Detect which cell encompasses the target text, then output its [X, Y] center coordinate. 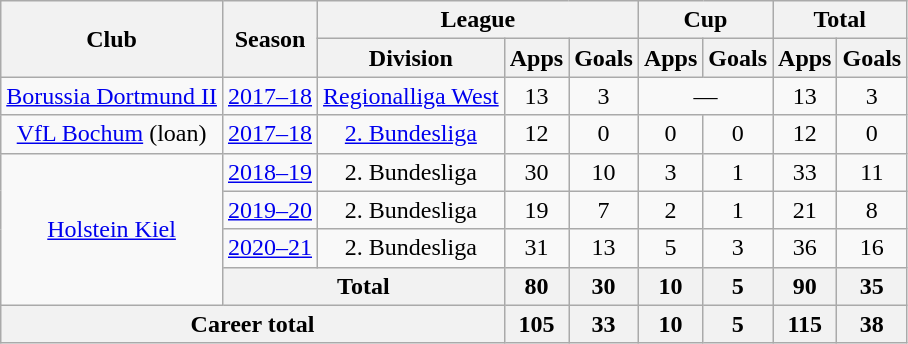
35 [872, 286]
Borussia Dortmund II [112, 96]
8 [872, 210]
Division [412, 58]
11 [872, 172]
16 [872, 248]
7 [604, 210]
Regionalliga West [412, 96]
Cup [705, 20]
2018–19 [270, 172]
— [705, 96]
31 [536, 248]
Career total [252, 324]
19 [536, 210]
2019–20 [270, 210]
2 [670, 210]
105 [536, 324]
36 [805, 248]
80 [536, 286]
21 [805, 210]
Club [112, 39]
League [478, 20]
VfL Bochum (loan) [112, 134]
Season [270, 39]
38 [872, 324]
115 [805, 324]
2020–21 [270, 248]
90 [805, 286]
Holstein Kiel [112, 229]
